Identify which cell holds the provided text, then report its (X, Y) central coordinate. 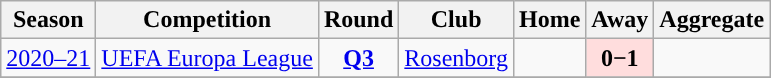
Away (620, 20)
Round (358, 20)
2020–21 (48, 58)
Aggregate (712, 20)
Season (48, 20)
Home (549, 20)
Q3 (358, 58)
Club (456, 20)
Competition (208, 20)
Rosenborg (456, 58)
0−1 (620, 58)
UEFA Europa League (208, 58)
